Detect which cell encompasses the target text, then output its [x, y] center coordinate. 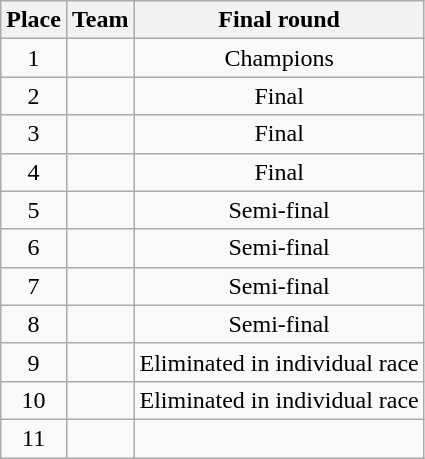
3 [34, 134]
8 [34, 324]
7 [34, 286]
Place [34, 20]
4 [34, 172]
9 [34, 362]
Champions [279, 58]
Final round [279, 20]
2 [34, 96]
6 [34, 248]
1 [34, 58]
5 [34, 210]
11 [34, 438]
Team [100, 20]
10 [34, 400]
